Capture the cell that displays the provided text and extract its (x, y) central coordinate. 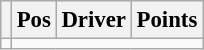
Driver (94, 20)
Points (166, 20)
Pos (34, 20)
